Identify which cell holds the provided text, then report its [X, Y] central coordinate. 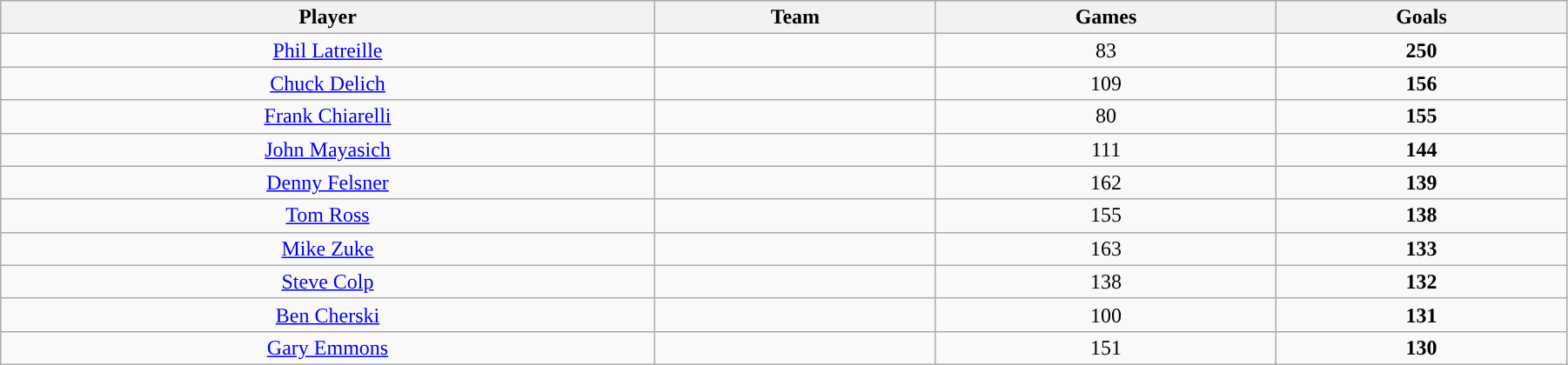
Denny Felsner [328, 182]
83 [1105, 50]
139 [1422, 182]
144 [1422, 149]
163 [1105, 249]
Mike Zuke [328, 249]
Goals [1422, 17]
Gary Emmons [328, 348]
80 [1105, 116]
133 [1422, 249]
Games [1105, 17]
Team [795, 17]
111 [1105, 149]
100 [1105, 315]
162 [1105, 182]
Frank Chiarelli [328, 116]
151 [1105, 348]
109 [1105, 83]
Player [328, 17]
Chuck Delich [328, 83]
250 [1422, 50]
132 [1422, 282]
John Mayasich [328, 149]
Phil Latreille [328, 50]
130 [1422, 348]
131 [1422, 315]
Ben Cherski [328, 315]
Tom Ross [328, 216]
156 [1422, 83]
Steve Colp [328, 282]
